Determine the (X, Y) coordinate at the center of the cell enclosing the given text.  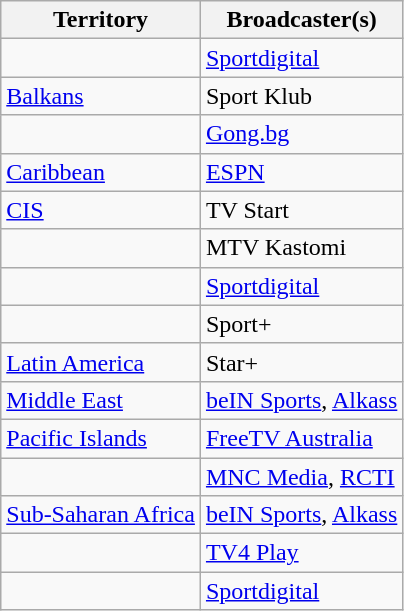
Pacific Islands (101, 438)
ESPN (301, 172)
TV4 Play (301, 553)
Latin America (101, 362)
Balkans (101, 96)
FreeTV Australia (301, 438)
Caribbean (101, 172)
Gong.bg (301, 134)
MNC Media, RCTI (301, 477)
MTV Kastomi (301, 248)
CIS (101, 210)
Sport Klub (301, 96)
Sub-Saharan Africa (101, 515)
Star+ (301, 362)
Territory (101, 20)
Sport+ (301, 324)
TV Start (301, 210)
Middle East (101, 400)
Broadcaster(s) (301, 20)
